Scan for the cell matching the given text and deliver its (x, y) coordinate at center. 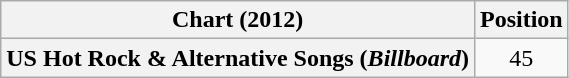
US Hot Rock & Alternative Songs (Billboard) (238, 58)
Position (521, 20)
Chart (2012) (238, 20)
45 (521, 58)
